From the cell containing the given text, extract its center point as [x, y] coordinate. 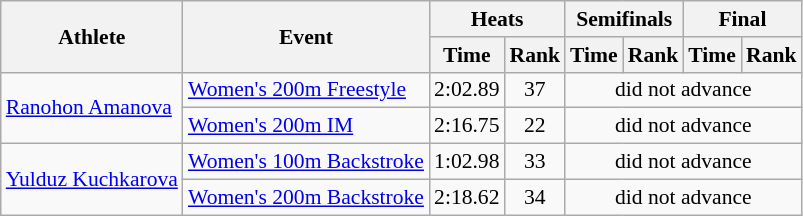
Yulduz Kuchkarova [92, 180]
2:02.89 [466, 90]
33 [536, 162]
Women's 200m IM [306, 126]
2:16.75 [466, 126]
Event [306, 36]
Heats [497, 19]
Semifinals [624, 19]
Women's 200m Backstroke [306, 197]
Women's 100m Backstroke [306, 162]
Ranohon Amanova [92, 108]
2:18.62 [466, 197]
34 [536, 197]
Final [742, 19]
Women's 200m Freestyle [306, 90]
Athlete [92, 36]
22 [536, 126]
37 [536, 90]
1:02.98 [466, 162]
